Provide the (x, y) coordinate of the cell's center where the given text is located.  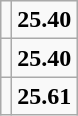
25.61 (44, 96)
